Return [x, y] of the center of cell containing provided text 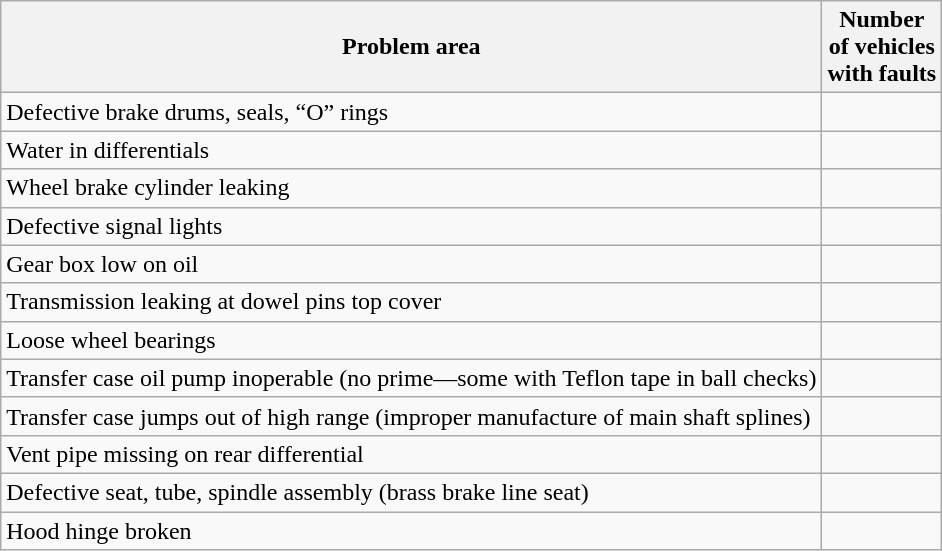
Water in differentials [412, 150]
Gear box low on oil [412, 264]
Wheel brake cylinder leaking [412, 188]
Defective seat, tube, spindle assembly (brass brake line seat) [412, 492]
Problem area [412, 47]
Defective signal lights [412, 226]
Transfer case oil pump inoperable (no prime—some with Teflon tape in ball checks) [412, 378]
Hood hinge broken [412, 531]
Transmission leaking at dowel pins top cover [412, 302]
Vent pipe missing on rear differential [412, 454]
Number of vehicles with faults [882, 47]
Defective brake drums, seals, “O” rings [412, 112]
Transfer case jumps out of high range (improper manufacture of main shaft splines) [412, 416]
Loose wheel bearings [412, 340]
